Determine the (x, y) coordinate at the center of the cell enclosing the given text.  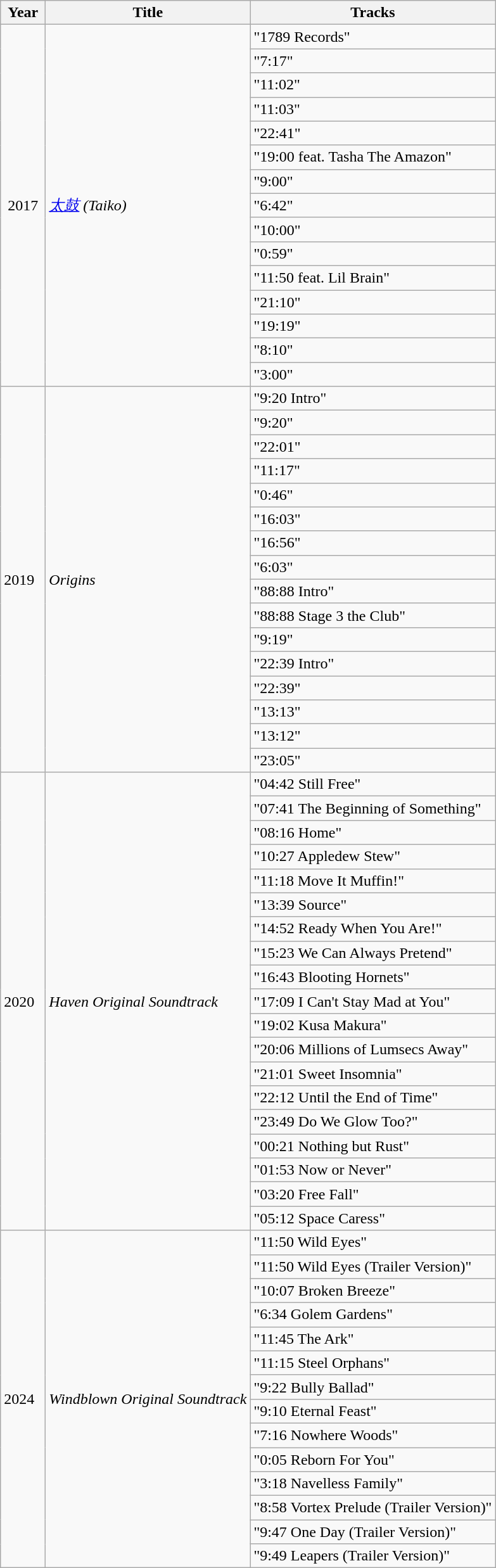
"10:00" (372, 229)
"3:00" (372, 374)
"04:42 Still Free" (372, 784)
"20:06 Millions of Lumsecs Away" (372, 1049)
Windblown Original Soundtrack (148, 1399)
"10:07 Broken Breeze" (372, 1291)
"23:49 Do We Glow Too?" (372, 1122)
"9:49 Leapers (Trailer Version)" (372, 1556)
"16:56" (372, 543)
"10:27 Appledew Stew" (372, 857)
Origins (148, 579)
"13:12" (372, 736)
"19:00 feat. Tasha The Amazon" (372, 157)
"00:21 Nothing but Rust" (372, 1146)
"6:03" (372, 567)
"11:45 The Ark" (372, 1339)
"22:39" (372, 687)
2019 (23, 579)
"8:58 Vortex Prelude (Trailer Version)" (372, 1508)
"22:39 Intro" (372, 663)
"0:46" (372, 495)
"88:88 Intro" (372, 591)
"9:20" (372, 423)
"6:34 Golem Gardens" (372, 1315)
"11:15 Steel Orphans" (372, 1363)
"3:18 Navelless Family" (372, 1484)
"21:10" (372, 302)
"14:52 Ready When You Are!" (372, 929)
"7:17" (372, 61)
"11:02" (372, 85)
"11:18 Move It Muffin!" (372, 881)
"1789 Records" (372, 37)
Year (23, 13)
"9:00" (372, 181)
"13:13" (372, 712)
2020 (23, 1001)
"8:10" (372, 350)
"05:12 Space Caress" (372, 1218)
"11:50 feat. Lil Brain" (372, 277)
"13:39 Source" (372, 905)
"19:02 Kusa Makura" (372, 1025)
Haven Original Soundtrack (148, 1001)
"19:19" (372, 326)
"11:17" (372, 471)
"01:53 Now or Never" (372, 1170)
"11:50 Wild Eyes (Trailer Version)" (372, 1266)
"23:05" (372, 760)
"9:20 Intro" (372, 398)
"7:16 Nowhere Woods" (372, 1435)
"16:43 Blooting Hornets" (372, 977)
"0:59" (372, 253)
"9:47 One Day (Trailer Version)" (372, 1532)
Tracks (372, 13)
"15:23 We Can Always Pretend" (372, 953)
"22:41" (372, 133)
太鼓 (Taiko) (148, 205)
"88:88 Stage 3 the Club" (372, 615)
"16:03" (372, 519)
"17:09 I Can't Stay Mad at You" (372, 1001)
"0:05 Reborn For You" (372, 1459)
"6:42" (372, 205)
"11:50 Wild Eyes" (372, 1242)
2017 (23, 205)
"9:22 Bully Ballad" (372, 1387)
"08:16 Home" (372, 832)
"07:41 The Beginning of Something" (372, 808)
"22:01" (372, 447)
2024 (23, 1399)
"21:01 Sweet Insomnia" (372, 1074)
"9:19" (372, 639)
"11:03" (372, 109)
"22:12 Until the End of Time" (372, 1098)
"9:10 Eternal Feast" (372, 1411)
Title (148, 13)
"03:20 Free Fall" (372, 1194)
